From the cell containing the given text, extract its center point as [X, Y] coordinate. 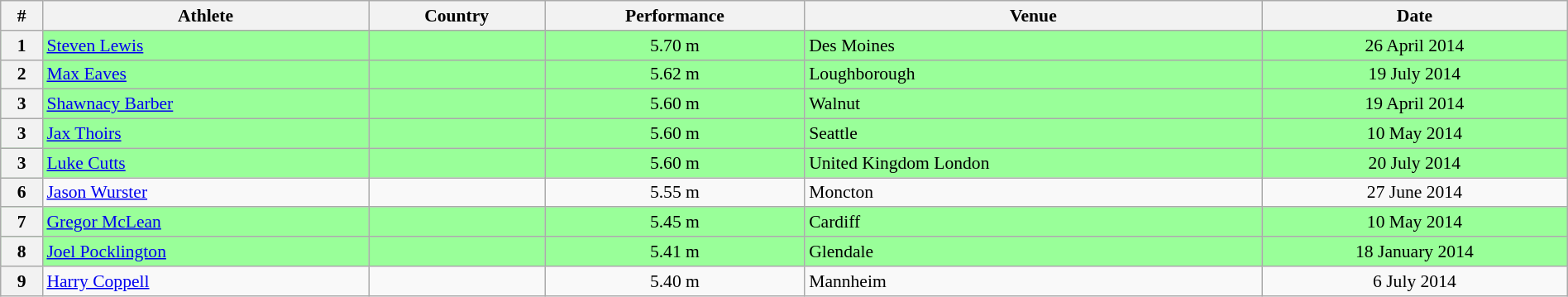
Cardiff [1033, 223]
United Kingdom London [1033, 163]
Glendale [1033, 251]
8 [22, 251]
26 April 2014 [1415, 46]
Des Moines [1033, 46]
Moncton [1033, 193]
# [22, 16]
19 July 2014 [1415, 74]
5.55 m [675, 193]
Max Eaves [205, 74]
Harry Coppell [205, 281]
20 July 2014 [1415, 163]
27 June 2014 [1415, 193]
6 July 2014 [1415, 281]
Walnut [1033, 104]
Shawnacy Barber [205, 104]
18 January 2014 [1415, 251]
Jason Wurster [205, 193]
Venue [1033, 16]
5.70 m [675, 46]
Jax Thoirs [205, 134]
Luke Cutts [205, 163]
Mannheim [1033, 281]
Steven Lewis [205, 46]
1 [22, 46]
6 [22, 193]
Country [457, 16]
19 April 2014 [1415, 104]
Athlete [205, 16]
5.62 m [675, 74]
Joel Pocklington [205, 251]
2 [22, 74]
5.41 m [675, 251]
Date [1415, 16]
9 [22, 281]
5.40 m [675, 281]
Performance [675, 16]
7 [22, 223]
Gregor McLean [205, 223]
Loughborough [1033, 74]
Seattle [1033, 134]
5.45 m [675, 223]
